Scan for the cell matching the given text and deliver its (x, y) coordinate at center. 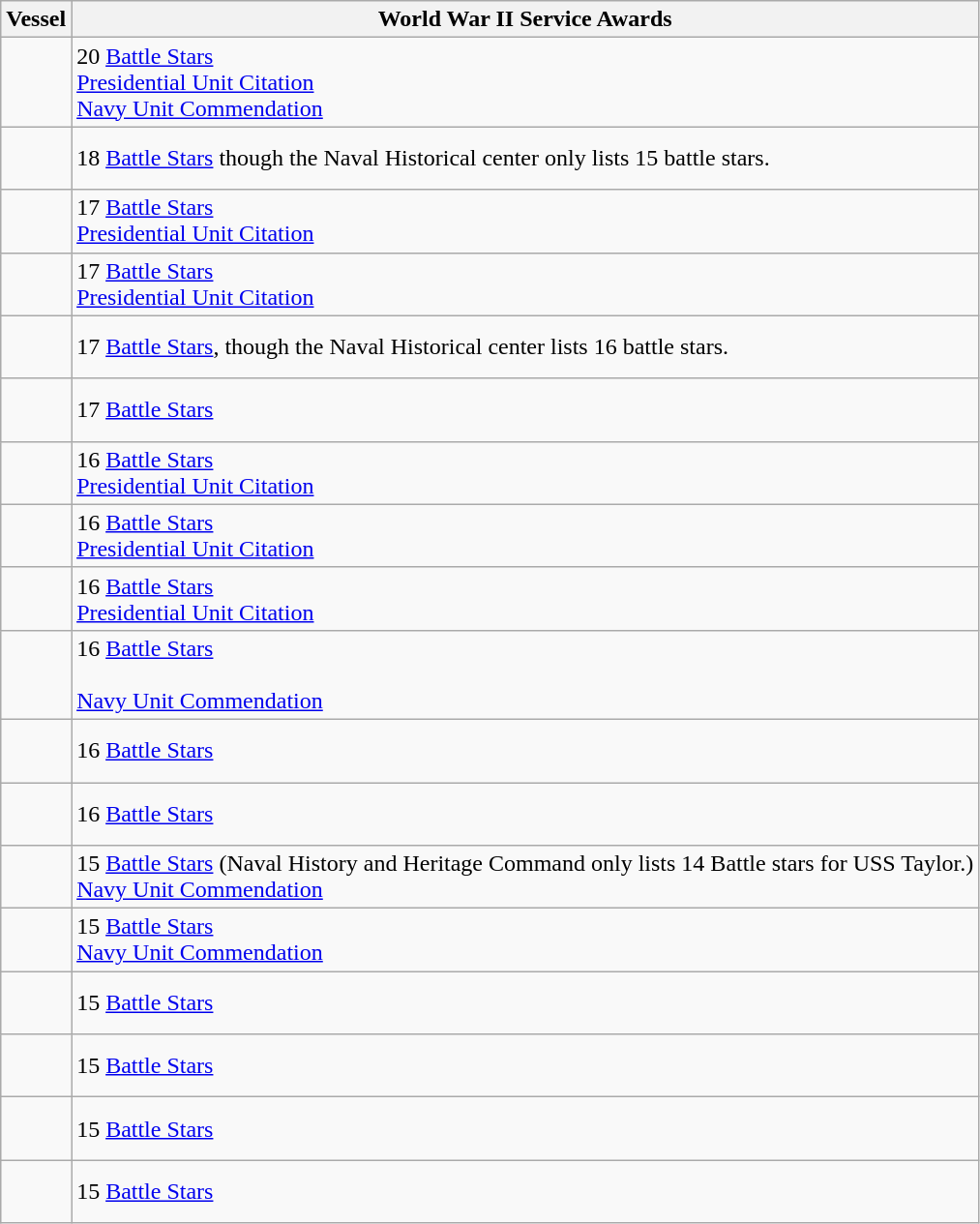
15 Battle Stars Navy Unit Commendation (525, 940)
World War II Service Awards (525, 19)
16 Battle Stars Navy Unit Commendation (525, 674)
20 Battle Stars Presidential Unit Citation Navy Unit Commendation (525, 82)
Vessel (37, 19)
18 Battle Stars though the Naval Historical center only lists 15 battle stars. (525, 159)
17 Battle Stars, though the Naval Historical center lists 16 battle stars. (525, 346)
17 Battle Stars (525, 410)
15 Battle Stars (Naval History and Heritage Command only lists 14 Battle stars for USS Taylor.) Navy Unit Commendation (525, 877)
